Scan for the cell matching the given text and deliver its [x, y] coordinate at center. 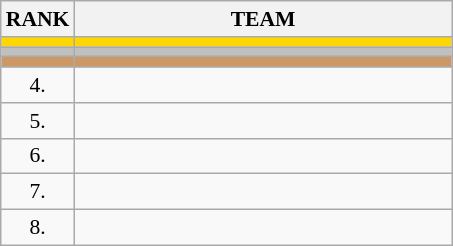
7. [38, 192]
8. [38, 228]
4. [38, 85]
TEAM [262, 19]
6. [38, 156]
RANK [38, 19]
5. [38, 121]
